Output the [x, y] coordinate of the center of the cell containing the given text.  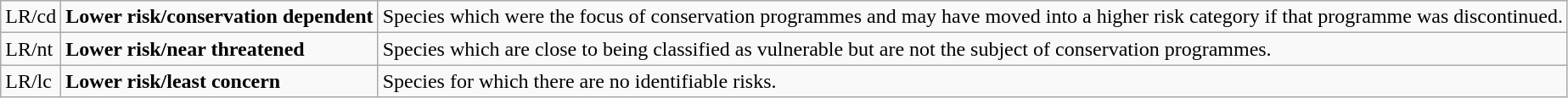
Species which were the focus of conservation programmes and may have moved into a higher risk category if that programme was discontinued. [973, 17]
LR/lc [31, 81]
Lower risk/near threatened [219, 49]
Species which are close to being classified as vulnerable but are not the subject of conservation programmes. [973, 49]
Lower risk/least concern [219, 81]
Species for which there are no identifiable risks. [973, 81]
LR/nt [31, 49]
LR/cd [31, 17]
Lower risk/conservation dependent [219, 17]
